Pinpoint the cell where the given text exists, returning its (X, Y) midpoint coordinate. 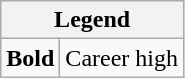
Legend (92, 20)
Career high (122, 58)
Bold (30, 58)
